Detect which cell encompasses the target text, then output its [x, y] center coordinate. 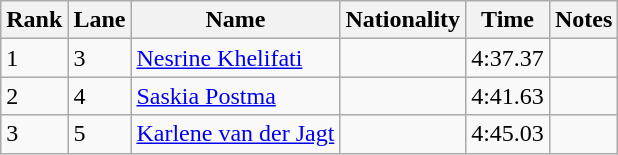
Nesrine Khelifati [236, 58]
1 [34, 58]
4:37.37 [508, 58]
Notes [583, 20]
Rank [34, 20]
2 [34, 96]
Saskia Postma [236, 96]
Name [236, 20]
4:45.03 [508, 134]
4 [100, 96]
5 [100, 134]
Nationality [403, 20]
Karlene van der Jagt [236, 134]
Lane [100, 20]
4:41.63 [508, 96]
Time [508, 20]
